Extract the (x, y) coordinate from the center of the cell holding the provided text.  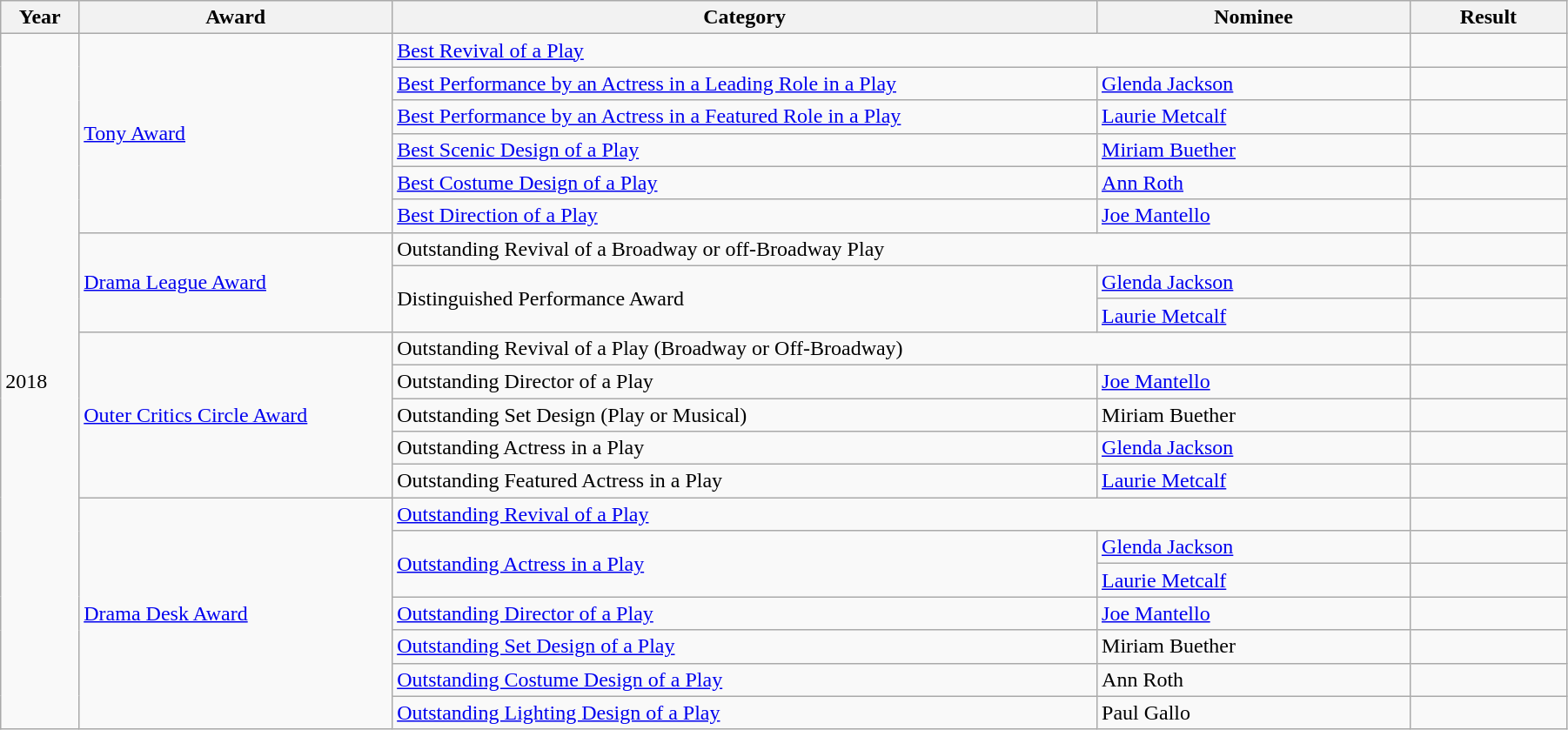
Best Direction of a Play (745, 216)
Best Revival of a Play (901, 50)
Drama League Award (236, 282)
Award (236, 17)
Outstanding Set Design (Play or Musical) (745, 415)
Paul Gallo (1254, 713)
Outstanding Set Design of a Play (745, 646)
Outstanding Featured Actress in a Play (745, 481)
Category (745, 17)
Year (40, 17)
Nominee (1254, 17)
Drama Desk Award (236, 613)
Outstanding Costume Design of a Play (745, 680)
Best Performance by an Actress in a Leading Role in a Play (745, 84)
Distinguished Performance Award (745, 298)
Result (1488, 17)
2018 (40, 381)
Outstanding Lighting Design of a Play (745, 713)
Best Scenic Design of a Play (745, 150)
Outstanding Revival of a Play (Broadway or Off-Broadway) (901, 348)
Best Performance by an Actress in a Featured Role in a Play (745, 117)
Outer Critics Circle Award (236, 414)
Best Costume Design of a Play (745, 183)
Outstanding Revival of a Play (901, 514)
Outstanding Revival of a Broadway or off-Broadway Play (901, 249)
Tony Award (236, 133)
